Output the [x, y] coordinate of the center of the cell containing the given text.  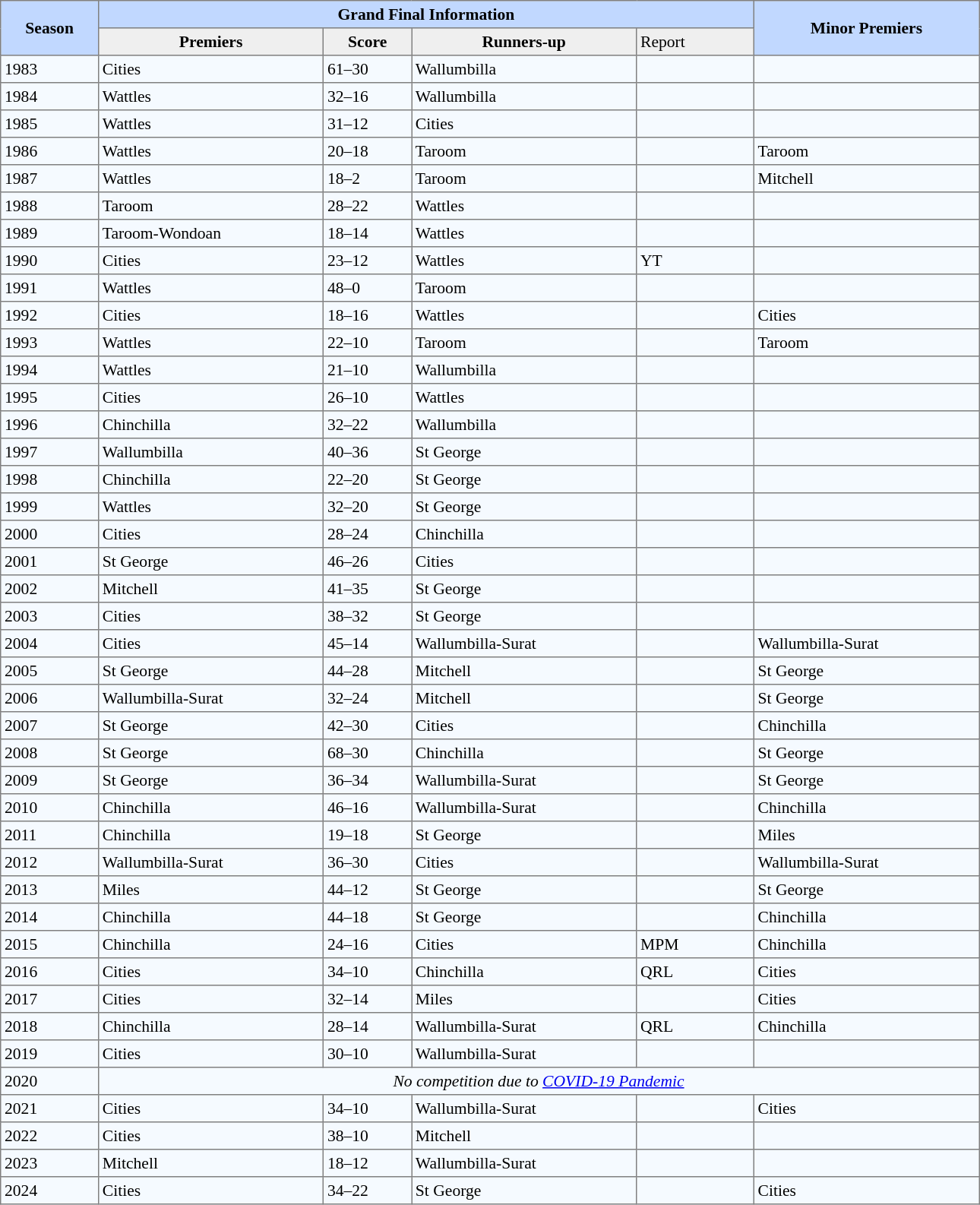
44–18 [368, 917]
46–16 [368, 808]
2006 [50, 698]
36–30 [368, 862]
2024 [50, 1191]
42–30 [368, 726]
Taroom-Wondoan [211, 233]
1986 [50, 151]
28–24 [368, 534]
44–28 [368, 671]
38–10 [368, 1136]
19–18 [368, 835]
2012 [50, 862]
1997 [50, 452]
1991 [50, 288]
Minor Premiers [866, 28]
45–14 [368, 644]
1987 [50, 179]
Grand Final Information [427, 14]
MPM [696, 944]
1990 [50, 261]
2001 [50, 561]
36–34 [368, 780]
68–30 [368, 753]
32–22 [368, 425]
1989 [50, 233]
2016 [50, 972]
1983 [50, 69]
1984 [50, 96]
Runners-up [524, 42]
2017 [50, 999]
32–24 [368, 698]
2002 [50, 589]
23–12 [368, 261]
Score [368, 42]
YT [696, 261]
2011 [50, 835]
31–12 [368, 124]
1999 [50, 507]
2020 [50, 1081]
2000 [50, 534]
40–36 [368, 452]
2023 [50, 1163]
Season [50, 28]
34–22 [368, 1191]
1985 [50, 124]
2021 [50, 1109]
2008 [50, 753]
18–2 [368, 179]
46–26 [368, 561]
2015 [50, 944]
Report [696, 42]
30–10 [368, 1054]
2007 [50, 726]
1995 [50, 397]
48–0 [368, 288]
2019 [50, 1054]
26–10 [368, 397]
Premiers [211, 42]
28–22 [368, 206]
28–14 [368, 1026]
2010 [50, 808]
1996 [50, 425]
32–14 [368, 999]
No competition due to COVID-19 Pandemic [539, 1081]
20–18 [368, 151]
1992 [50, 315]
24–16 [368, 944]
21–10 [368, 370]
2003 [50, 616]
1994 [50, 370]
38–32 [368, 616]
2022 [50, 1136]
18–14 [368, 233]
18–12 [368, 1163]
2004 [50, 644]
44–12 [368, 890]
2013 [50, 890]
32–16 [368, 96]
22–20 [368, 479]
1998 [50, 479]
1993 [50, 343]
18–16 [368, 315]
2009 [50, 780]
2005 [50, 671]
2018 [50, 1026]
22–10 [368, 343]
32–20 [368, 507]
1988 [50, 206]
2014 [50, 917]
41–35 [368, 589]
61–30 [368, 69]
